Pinpoint the cell where the given text exists, returning its (X, Y) midpoint coordinate. 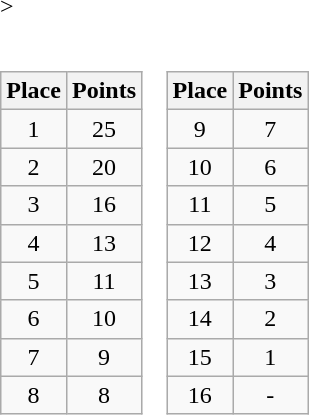
25 (104, 129)
15 (200, 357)
14 (200, 319)
- (270, 395)
20 (104, 167)
12 (200, 243)
